Pinpoint the cell where the given text exists, returning its (x, y) midpoint coordinate. 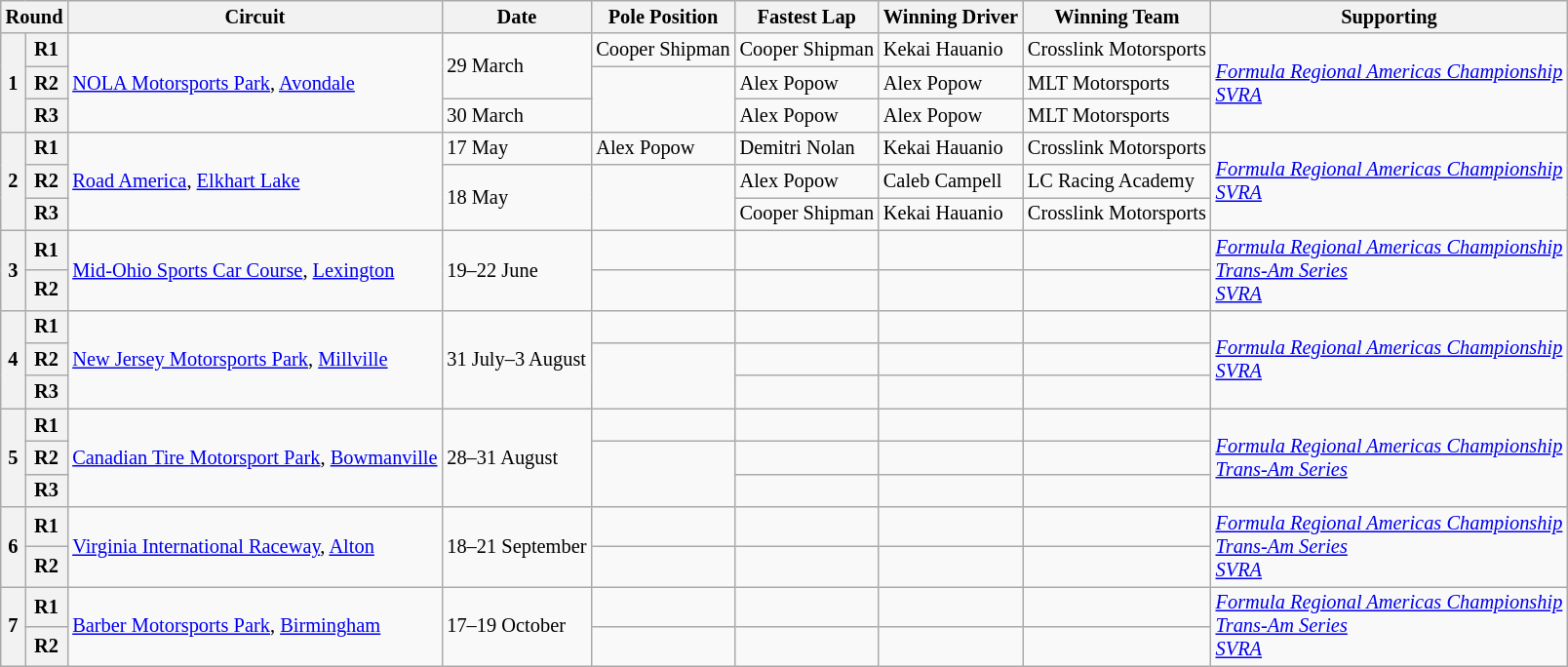
Winning Team (1117, 17)
28–31 August (517, 458)
Barber Motorsports Park, Birmingham (255, 626)
29 March (517, 66)
LC Racing Academy (1117, 181)
Canadian Tire Motorsport Park, Bowmanville (255, 458)
Virginia International Raceway, Alton (255, 547)
6 (14, 547)
Fastest Lap (807, 17)
Mid-Ohio Sports Car Course, Lexington (255, 270)
Formula Regional Americas ChampionshipTrans-Am Series (1390, 458)
Demitri Nolan (807, 148)
5 (14, 458)
2 (14, 181)
30 March (517, 115)
Circuit (255, 17)
18 May (517, 197)
3 (14, 270)
Date (517, 17)
Caleb Campell (951, 181)
1 (14, 82)
19–22 June (517, 270)
New Jersey Motorsports Park, Millville (255, 359)
17 May (517, 148)
31 July–3 August (517, 359)
Round (35, 17)
4 (14, 359)
18–21 September (517, 547)
NOLA Motorsports Park, Avondale (255, 82)
7 (14, 626)
Winning Driver (951, 17)
Supporting (1390, 17)
Road America, Elkhart Lake (255, 181)
Pole Position (663, 17)
17–19 October (517, 626)
